Locate the cell with the specified text and output its [X, Y] center coordinate. 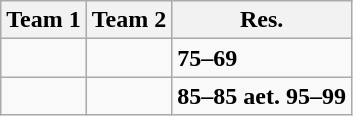
75–69 [262, 58]
85–85 aet. 95–99 [262, 96]
Team 1 [44, 20]
Team 2 [129, 20]
Res. [262, 20]
